For the text-containing cell, return its midpoint in [X, Y] coordinate format. 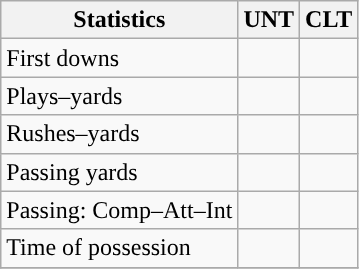
First downs [120, 58]
Plays–yards [120, 96]
UNT [269, 20]
Time of possession [120, 248]
Passing yards [120, 172]
CLT [329, 20]
Statistics [120, 20]
Rushes–yards [120, 134]
Passing: Comp–Att–Int [120, 210]
